Pinpoint the cell where the given text exists, returning its [X, Y] midpoint coordinate. 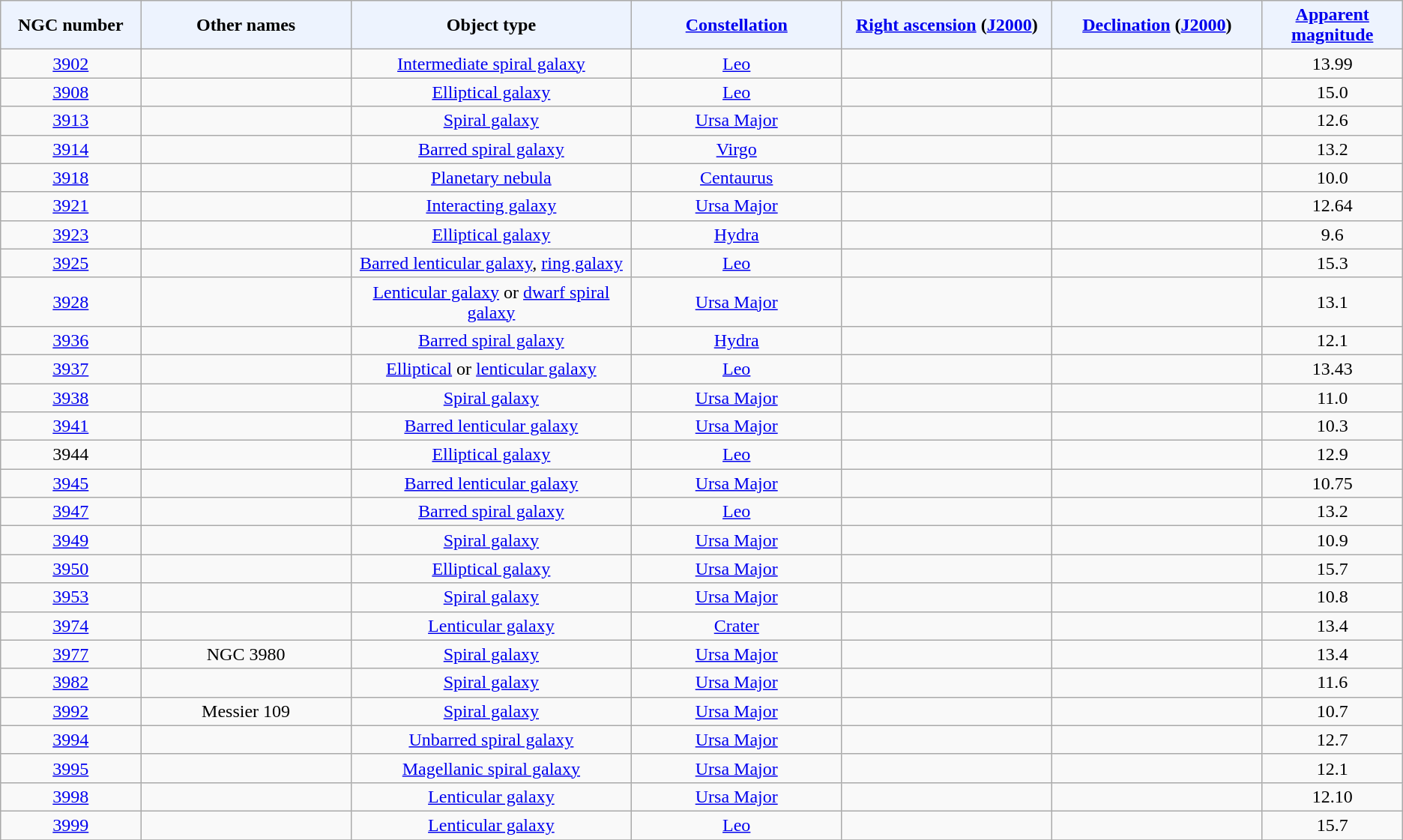
3998 [70, 797]
13.1 [1333, 301]
3944 [70, 455]
Intermediate spiral galaxy [491, 64]
3949 [70, 540]
3974 [70, 626]
10.7 [1333, 711]
3947 [70, 512]
12.7 [1333, 740]
Crater [736, 626]
Elliptical or lenticular galaxy [491, 369]
Virgo [736, 149]
Unbarred spiral galaxy [491, 740]
NGC number [70, 25]
10.9 [1333, 540]
Other names [246, 25]
3902 [70, 64]
13.99 [1333, 64]
Centaurus [736, 178]
3953 [70, 597]
12.64 [1333, 206]
3914 [70, 149]
3936 [70, 340]
Messier 109 [246, 711]
10.75 [1333, 483]
3999 [70, 825]
10.0 [1333, 178]
3913 [70, 121]
3918 [70, 178]
3937 [70, 369]
Constellation [736, 25]
Apparent magnitude [1333, 25]
3925 [70, 263]
NGC 3980 [246, 654]
13.43 [1333, 369]
Declination (J2000) [1157, 25]
Barred lenticular galaxy, ring galaxy [491, 263]
3977 [70, 654]
3982 [70, 683]
11.6 [1333, 683]
12.6 [1333, 121]
15.3 [1333, 263]
3941 [70, 426]
Magellanic spiral galaxy [491, 768]
3938 [70, 398]
3908 [70, 92]
12.10 [1333, 797]
3992 [70, 711]
3928 [70, 301]
3950 [70, 569]
Interacting galaxy [491, 206]
11.0 [1333, 398]
3921 [70, 206]
Lenticular galaxy or dwarf spiral galaxy [491, 301]
3945 [70, 483]
9.6 [1333, 235]
3995 [70, 768]
Right ascension (J2000) [947, 25]
3923 [70, 235]
Object type [491, 25]
3994 [70, 740]
15.0 [1333, 92]
10.8 [1333, 597]
10.3 [1333, 426]
12.9 [1333, 455]
Planetary nebula [491, 178]
